Provide the (x, y) coordinate of the cell's center where the given text is located.  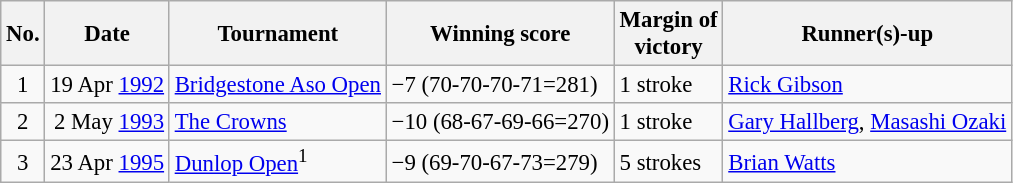
Winning score (500, 34)
The Crowns (278, 122)
19 Apr 1992 (107, 85)
−7 (70-70-70-71=281) (500, 85)
Margin ofvictory (668, 34)
1 (23, 85)
2 (23, 122)
Dunlop Open1 (278, 162)
3 (23, 162)
23 Apr 1995 (107, 162)
2 May 1993 (107, 122)
Date (107, 34)
Brian Watts (868, 162)
Tournament (278, 34)
Gary Hallberg, Masashi Ozaki (868, 122)
−9 (69-70-67-73=279) (500, 162)
Bridgestone Aso Open (278, 85)
5 strokes (668, 162)
No. (23, 34)
−10 (68-67-69-66=270) (500, 122)
Runner(s)-up (868, 34)
Rick Gibson (868, 85)
